Output the [x, y] coordinate of the center of the cell containing the given text.  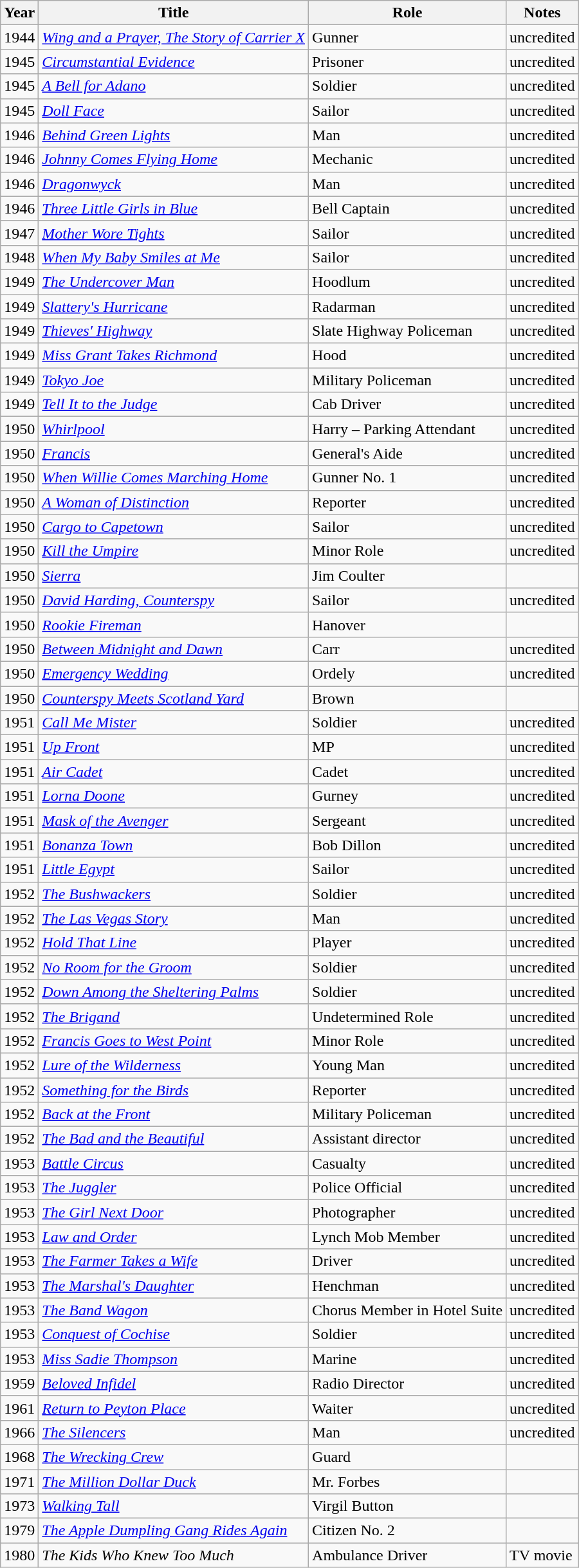
Cadet [408, 772]
Doll Face [174, 111]
The Girl Next Door [174, 1212]
Back at the Front [174, 1115]
Photographer [408, 1212]
Mask of the Avenger [174, 821]
Law and Order [174, 1237]
1959 [19, 1383]
Sergeant [408, 821]
Bob Dillon [408, 845]
Notes [542, 13]
The Apple Dumpling Gang Rides Again [174, 1531]
Down Among the Sheltering Palms [174, 992]
Sierra [174, 576]
Gunner [408, 37]
The Wrecking Crew [174, 1457]
Beloved Infidel [174, 1383]
Police Official [408, 1188]
Casualty [408, 1163]
Assistant director [408, 1139]
Little Egypt [174, 870]
Citizen No. 2 [408, 1531]
Gunner No. 1 [408, 478]
Lure of the Wilderness [174, 1065]
The Silencers [174, 1432]
Francis [174, 453]
Virgil Button [408, 1506]
Role [408, 13]
The Kids Who Knew Too Much [174, 1555]
Harry – Parking Attendant [408, 429]
The Las Vegas Story [174, 918]
Three Little Girls in Blue [174, 208]
No Room for the Groom [174, 967]
1961 [19, 1408]
Francis Goes to West Point [174, 1041]
Battle Circus [174, 1163]
Radio Director [408, 1383]
Hold That Line [174, 943]
Kill the Umpire [174, 551]
Cab Driver [408, 405]
The Band Wagon [174, 1310]
Guard [408, 1457]
Cargo to Capetown [174, 527]
TV movie [542, 1555]
MP [408, 747]
The Million Dollar Duck [174, 1481]
Something for the Birds [174, 1090]
Emergency Wedding [174, 673]
David Harding, Counterspy [174, 600]
Title [174, 13]
The Brigand [174, 1016]
Conquest of Cochise [174, 1335]
Chorus Member in Hotel Suite [408, 1310]
Hoodlum [408, 282]
Lorna Doone [174, 796]
Ambulance Driver [408, 1555]
Circumstantial Evidence [174, 62]
Bell Captain [408, 208]
1966 [19, 1432]
1944 [19, 37]
Bonanza Town [174, 845]
Lynch Mob Member [408, 1237]
When Willie Comes Marching Home [174, 478]
Slattery's Hurricane [174, 307]
The Juggler [174, 1188]
Jim Coulter [408, 576]
Prisoner [408, 62]
1948 [19, 257]
The Bushwackers [174, 894]
Henchman [408, 1286]
A Bell for Adano [174, 86]
Rookie Fireman [174, 624]
Mr. Forbes [408, 1481]
1980 [19, 1555]
The Farmer Takes a Wife [174, 1261]
Up Front [174, 747]
Radarman [408, 307]
General's Aide [408, 453]
Hood [408, 356]
Brown [408, 698]
A Woman of Distinction [174, 502]
Slate Highway Policeman [408, 331]
Behind Green Lights [174, 135]
Waiter [408, 1408]
Player [408, 943]
Thieves' Highway [174, 331]
1973 [19, 1506]
1947 [19, 233]
Driver [408, 1261]
Marine [408, 1359]
1968 [19, 1457]
Mother Wore Tights [174, 233]
Call Me Mister [174, 723]
Carr [408, 649]
Ordely [408, 673]
1979 [19, 1531]
Gurney [408, 796]
Johnny Comes Flying Home [174, 160]
Hanover [408, 624]
Undetermined Role [408, 1016]
Between Midnight and Dawn [174, 649]
Miss Grant Takes Richmond [174, 356]
Tell It to the Judge [174, 405]
Walking Tall [174, 1506]
Dragonwyck [174, 184]
When My Baby Smiles at Me [174, 257]
Miss Sadie Thompson [174, 1359]
Return to Peyton Place [174, 1408]
Wing and a Prayer, The Story of Carrier X [174, 37]
1971 [19, 1481]
Mechanic [408, 160]
Air Cadet [174, 772]
Whirlpool [174, 429]
Tokyo Joe [174, 380]
The Bad and the Beautiful [174, 1139]
Young Man [408, 1065]
Year [19, 13]
The Marshal's Daughter [174, 1286]
The Undercover Man [174, 282]
Counterspy Meets Scotland Yard [174, 698]
